Scan for the cell matching the given text and deliver its [X, Y] coordinate at center. 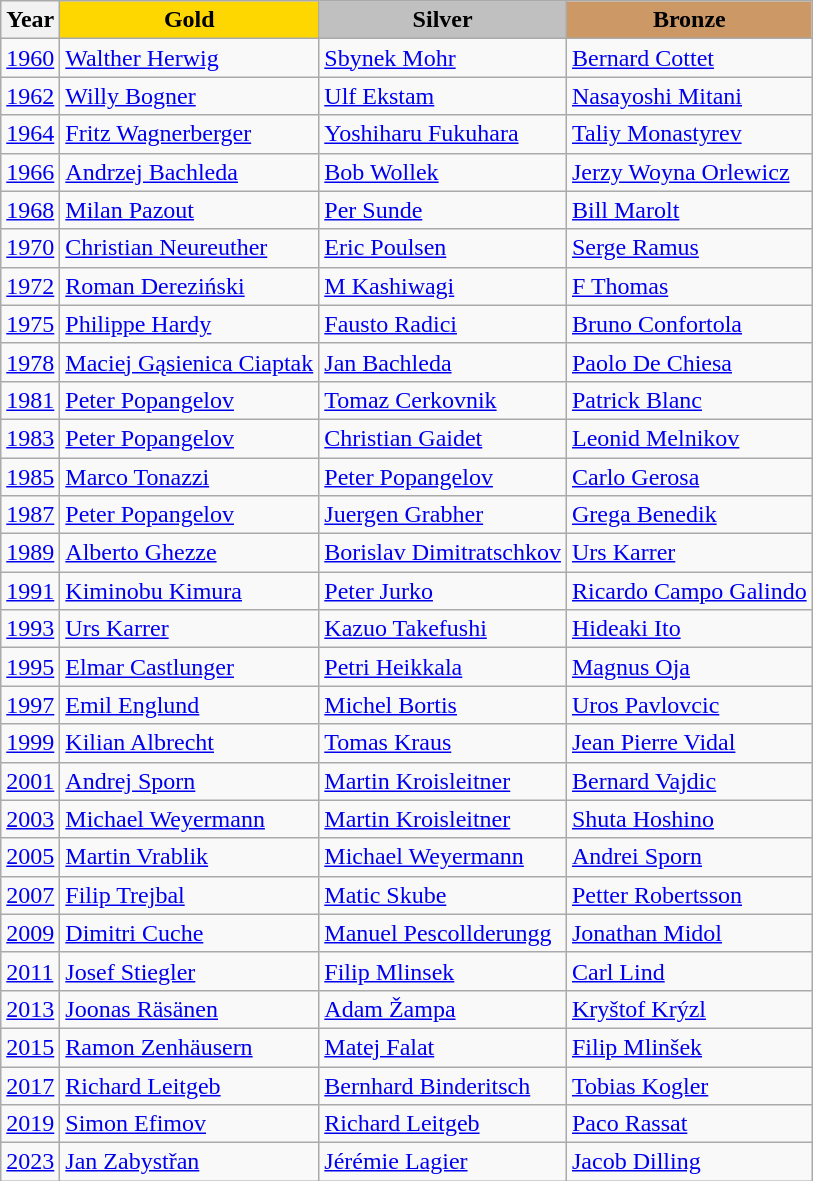
2005 [30, 857]
1989 [30, 553]
Carl Lind [689, 971]
Kazuo Takefushi [443, 629]
Filip Trejbal [190, 895]
1991 [30, 591]
1964 [30, 134]
Per Sunde [443, 210]
1985 [30, 477]
Paco Rassat [689, 1124]
2003 [30, 819]
Uros Pavlovcic [689, 705]
1966 [30, 172]
Jonathan Midol [689, 933]
Peter Jurko [443, 591]
Ricardo Campo Galindo [689, 591]
Bob Wollek [443, 172]
Kiminobu Kimura [190, 591]
1997 [30, 705]
Walther Herwig [190, 58]
Joonas Räsänen [190, 1009]
2017 [30, 1085]
1999 [30, 743]
Emil Englund [190, 705]
Josef Stiegler [190, 971]
Roman Dereziński [190, 286]
2009 [30, 933]
1972 [30, 286]
Bernhard Binderitsch [443, 1085]
Philippe Hardy [190, 324]
Jan Bachleda [443, 362]
Martin Vrablik [190, 857]
Taliy Monastyrev [689, 134]
Magnus Oja [689, 667]
Jan Zabystřan [190, 1162]
Silver [443, 20]
Bronze [689, 20]
Petter Robertsson [689, 895]
1995 [30, 667]
1970 [30, 248]
Nasayoshi Mitani [689, 96]
Andrei Sporn [689, 857]
Andrej Sporn [190, 781]
Filip Mlinsek [443, 971]
Serge Ramus [689, 248]
Paolo De Chiesa [689, 362]
Maciej Gąsienica Ciaptak [190, 362]
Borislav Dimitratschkov [443, 553]
Christian Neureuther [190, 248]
Bill Marolt [689, 210]
2023 [30, 1162]
Yoshiharu Fukuhara [443, 134]
Sbynek Mohr [443, 58]
2007 [30, 895]
Adam Žampa [443, 1009]
1962 [30, 96]
Marco Tonazzi [190, 477]
Ulf Ekstam [443, 96]
2019 [30, 1124]
1983 [30, 438]
Kryštof Krýzl [689, 1009]
Fausto Radici [443, 324]
F Thomas [689, 286]
Juergen Grabher [443, 515]
Leonid Melnikov [689, 438]
Grega Benedik [689, 515]
1960 [30, 58]
1975 [30, 324]
M Kashiwagi [443, 286]
Jérémie Lagier [443, 1162]
Filip Mlinšek [689, 1047]
Simon Efimov [190, 1124]
Jerzy Woyna Orlewicz [689, 172]
Kilian Albrecht [190, 743]
Christian Gaidet [443, 438]
Tomas Kraus [443, 743]
Matej Falat [443, 1047]
Matic Skube [443, 895]
1968 [30, 210]
Carlo Gerosa [689, 477]
Gold [190, 20]
Willy Bogner [190, 96]
Milan Pazout [190, 210]
Jean Pierre Vidal [689, 743]
2015 [30, 1047]
2001 [30, 781]
Tomaz Cerkovnik [443, 400]
1993 [30, 629]
Bruno Confortola [689, 324]
Year [30, 20]
2011 [30, 971]
1978 [30, 362]
Elmar Castlunger [190, 667]
Hideaki Ito [689, 629]
Andrzej Bachleda [190, 172]
Shuta Hoshino [689, 819]
Bernard Cottet [689, 58]
Manuel Pescollderungg [443, 933]
Alberto Ghezze [190, 553]
2013 [30, 1009]
Michel Bortis [443, 705]
Patrick Blanc [689, 400]
Dimitri Cuche [190, 933]
Fritz Wagnerberger [190, 134]
1981 [30, 400]
Jacob Dilling [689, 1162]
Eric Poulsen [443, 248]
Petri Heikkala [443, 667]
1987 [30, 515]
Ramon Zenhäusern [190, 1047]
Bernard Vajdic [689, 781]
Tobias Kogler [689, 1085]
